Return the (X, Y) coordinate for the center point of the cell that contains the specified text.  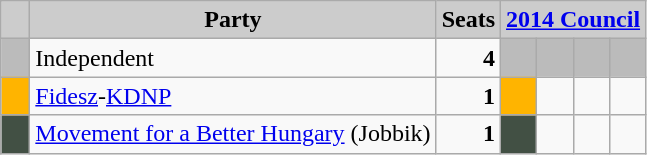
Party (233, 20)
4 (468, 58)
2014 Council (574, 20)
Fidesz-KDNP (233, 96)
Movement for a Better Hungary (Jobbik) (233, 134)
Seats (468, 20)
Independent (233, 58)
